Detect which cell encompasses the target text, then output its [x, y] center coordinate. 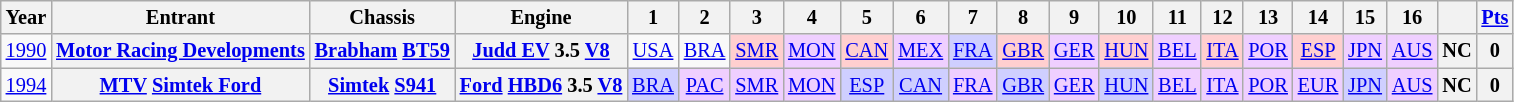
Brabham BT59 [382, 51]
1994 [26, 85]
Simtek S941 [382, 85]
10 [1126, 17]
1990 [26, 51]
7 [972, 17]
13 [1268, 17]
Chassis [382, 17]
6 [920, 17]
EUR [1318, 85]
Judd EV 3.5 V8 [541, 51]
Year [26, 17]
16 [1412, 17]
PAC [705, 85]
3 [756, 17]
15 [1365, 17]
Ford HBD6 3.5 V8 [541, 85]
5 [866, 17]
1 [653, 17]
Entrant [180, 17]
2 [705, 17]
9 [1074, 17]
4 [812, 17]
14 [1318, 17]
MTV Simtek Ford [180, 85]
12 [1222, 17]
MEX [920, 51]
8 [1023, 17]
Pts [1494, 17]
Motor Racing Developments [180, 51]
11 [1177, 17]
USA [653, 51]
Engine [541, 17]
